Return [X, Y] of the center of cell containing provided text 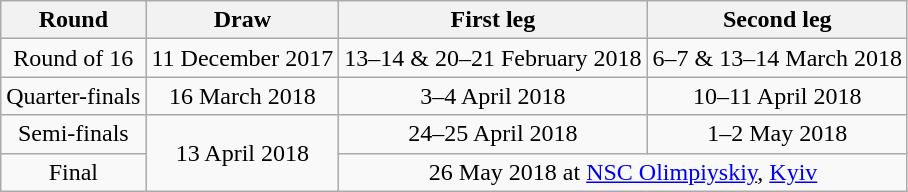
13–14 & 20–21 February 2018 [493, 58]
26 May 2018 at NSC Olimpiyskiy, Kyiv [624, 172]
3–4 April 2018 [493, 96]
11 December 2017 [242, 58]
Round of 16 [74, 58]
Final [74, 172]
Draw [242, 20]
6–7 & 13–14 March 2018 [777, 58]
First leg [493, 20]
16 March 2018 [242, 96]
10–11 April 2018 [777, 96]
Second leg [777, 20]
24–25 April 2018 [493, 134]
13 April 2018 [242, 153]
Semi-finals [74, 134]
Round [74, 20]
1–2 May 2018 [777, 134]
Quarter-finals [74, 96]
